Detect which cell encompasses the target text, then output its [X, Y] center coordinate. 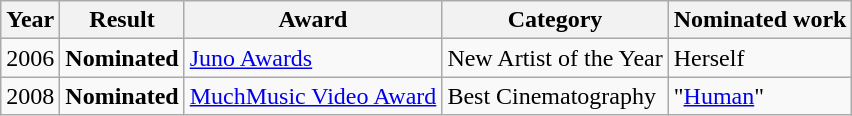
2008 [30, 96]
Award [313, 20]
2006 [30, 58]
"Human" [760, 96]
Herself [760, 58]
Result [122, 20]
Best Cinematography [555, 96]
Juno Awards [313, 58]
New Artist of the Year [555, 58]
MuchMusic Video Award [313, 96]
Category [555, 20]
Nominated work [760, 20]
Year [30, 20]
